Scan for the cell matching the given text and deliver its [X, Y] coordinate at center. 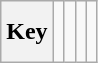
Key [27, 32]
